Find where the given text appears and provide that cell's center as (x, y) coordinate. 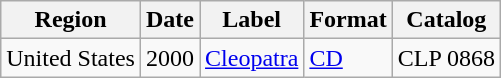
Cleopatra (252, 58)
Label (252, 20)
United States (71, 58)
Format (348, 20)
Region (71, 20)
Catalog (446, 20)
CD (348, 58)
CLP 0868 (446, 58)
2000 (170, 58)
Date (170, 20)
